Identify which cell holds the provided text, then report its (X, Y) central coordinate. 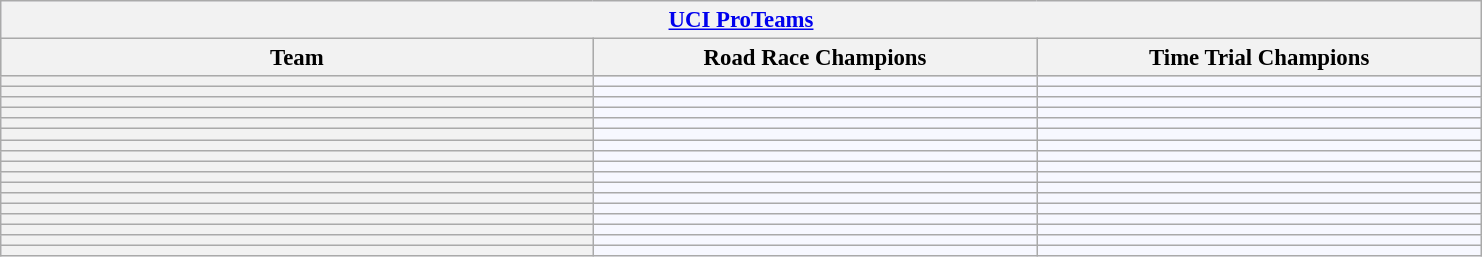
Road Race Champions (815, 58)
Team (297, 58)
UCI ProTeams (741, 20)
Time Trial Champions (1259, 58)
